Return (X, Y) of the center of cell containing provided text 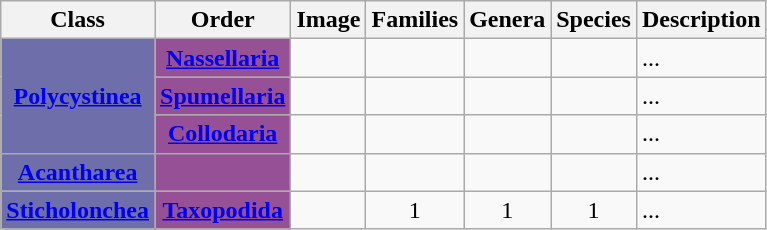
Description (701, 20)
Genera (508, 20)
Image (328, 20)
Acantharea (78, 172)
Order (222, 20)
Families (415, 20)
Spumellaria (222, 96)
Taxopodida (222, 210)
Species (594, 20)
Polycystinea (78, 96)
Class (78, 20)
Sticholonchea (78, 210)
Nassellaria (222, 58)
Collodaria (222, 134)
